Return the [x, y] coordinate for the center point of the cell that contains the specified text.  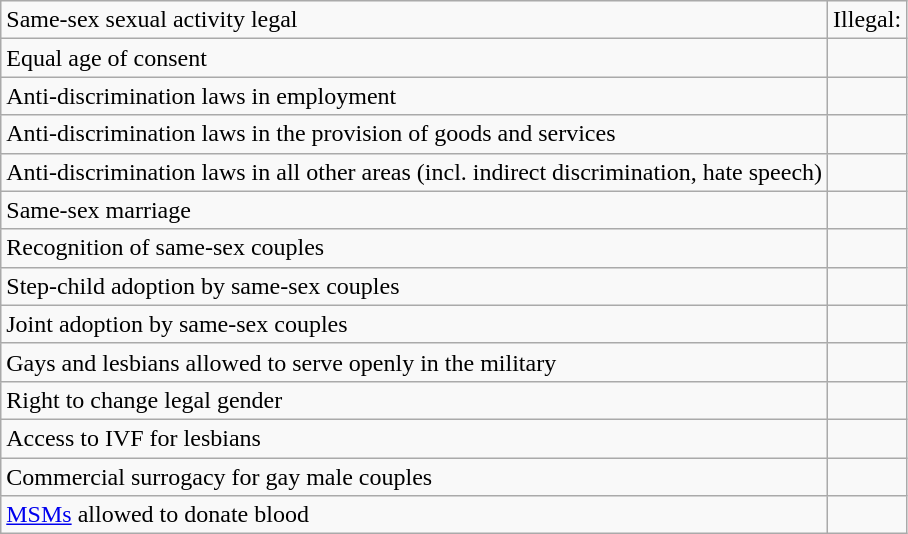
Gays and lesbians allowed to serve openly in the military [414, 362]
Anti-discrimination laws in employment [414, 96]
Equal age of consent [414, 58]
Anti-discrimination laws in the provision of goods and services [414, 134]
Access to IVF for lesbians [414, 438]
Recognition of same-sex couples [414, 248]
Same-sex marriage [414, 210]
Same-sex sexual activity legal [414, 20]
Commercial surrogacy for gay male couples [414, 477]
MSMs allowed to donate blood [414, 515]
Right to change legal gender [414, 400]
Joint adoption by same-sex couples [414, 324]
Anti-discrimination laws in all other areas (incl. indirect discrimination, hate speech) [414, 172]
Step-child adoption by same-sex couples [414, 286]
Illegal: [868, 20]
